Capture the cell that displays the provided text and extract its (x, y) central coordinate. 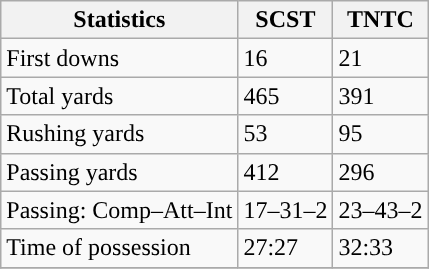
Time of possession (120, 248)
412 (286, 172)
32:33 (380, 248)
TNTC (380, 20)
Statistics (120, 20)
53 (286, 134)
Passing yards (120, 172)
Total yards (120, 96)
16 (286, 58)
Rushing yards (120, 134)
Passing: Comp–Att–Int (120, 210)
27:27 (286, 248)
391 (380, 96)
465 (286, 96)
23–43–2 (380, 210)
SCST (286, 20)
95 (380, 134)
21 (380, 58)
296 (380, 172)
17–31–2 (286, 210)
First downs (120, 58)
